Detect which cell encompasses the target text, then output its [x, y] center coordinate. 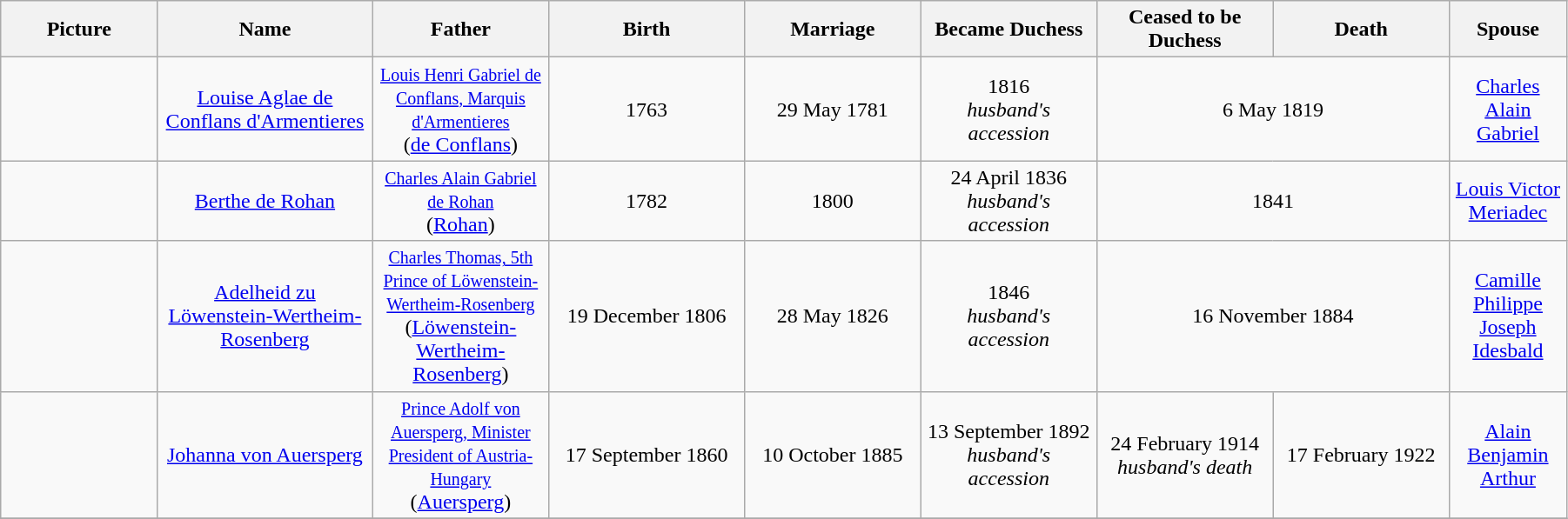
24 February 1914husband's death [1184, 455]
17 February 1922 [1361, 455]
1782 [647, 201]
6 May 1819 [1272, 110]
Louis Henri Gabriel de Conflans, Marquis d'Armentieres (de Conflans) [460, 110]
Birth [647, 30]
1763 [647, 110]
Name [265, 30]
Spouse [1507, 30]
Louise Aglae de Conflans d'Armentieres [265, 110]
13 September 1892husband's accession [1008, 455]
16 November 1884 [1272, 316]
1841 [1272, 201]
Charles Thomas, 5th Prince of Löwenstein-Wertheim-Rosenberg (Löwenstein-Wertheim-Rosenberg) [460, 316]
Adelheid zu Löwenstein-Wertheim-Rosenberg [265, 316]
29 May 1781 [833, 110]
Picture [79, 30]
Charles Alain Gabriel de Rohan (Rohan) [460, 201]
Prince Adolf von Auersperg, Minister President of Austria-Hungary (Auersperg) [460, 455]
Berthe de Rohan [265, 201]
1816husband's accession [1008, 110]
Charles Alain Gabriel [1507, 110]
Ceased to be Duchess [1184, 30]
Father [460, 30]
28 May 1826 [833, 316]
1800 [833, 201]
Louis Victor Meriadec [1507, 201]
Camille Philippe Joseph Idesbald [1507, 316]
19 December 1806 [647, 316]
Alain Benjamin Arthur [1507, 455]
Marriage [833, 30]
Death [1361, 30]
Became Duchess [1008, 30]
10 October 1885 [833, 455]
1846husband's accession [1008, 316]
17 September 1860 [647, 455]
Johanna von Auersperg [265, 455]
24 April 1836husband's accession [1008, 201]
